Determine the (X, Y) coordinate at the center of the cell enclosing the given text.  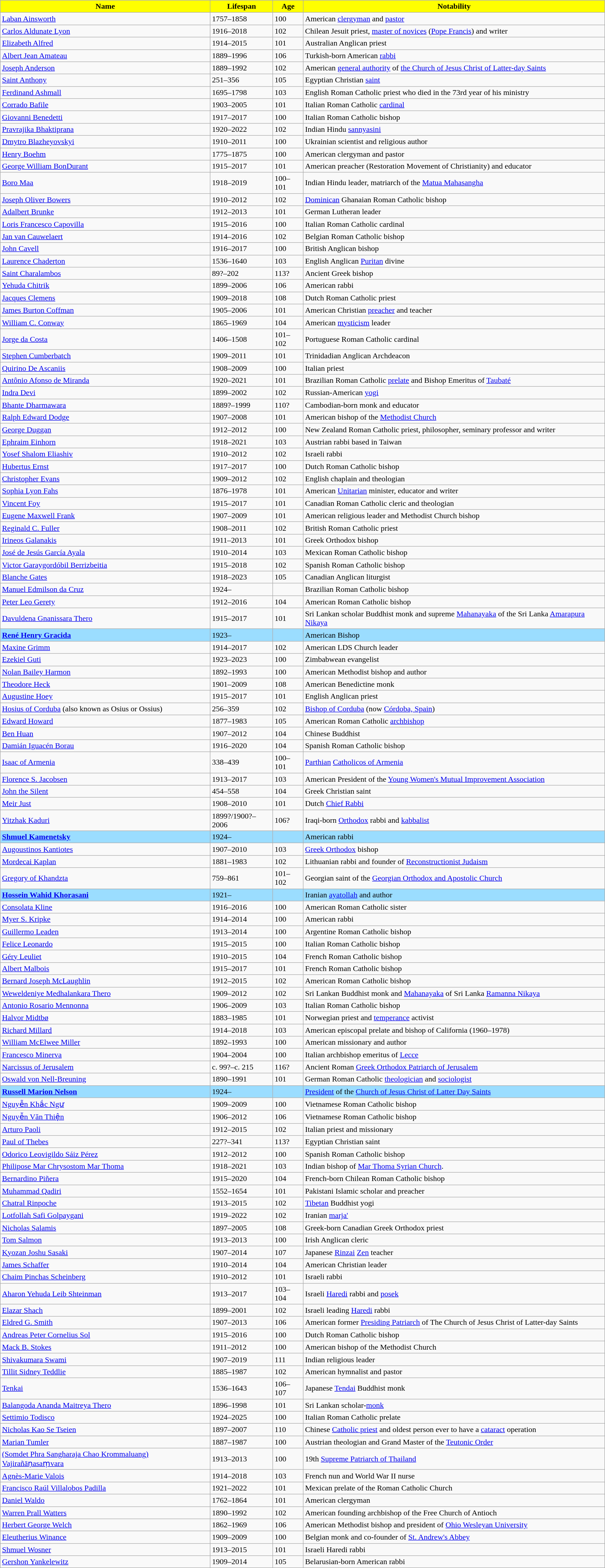
Mordecai Kaplan (105, 862)
Lithuanian rabbi and founder of Reconstructionist Judaism (454, 862)
Damián Iguacén Borau (105, 746)
Lifespan (241, 6)
1923–2023 (241, 660)
1911–2012 (241, 1347)
1914–2014 (241, 919)
Gershon Yankelewitz (105, 1562)
1536–1640 (241, 261)
1911–2013 (241, 540)
Indian Hindu sannyasini (454, 129)
1906–2012 (241, 1117)
106? (288, 821)
Australian Anglican priest (454, 43)
Mexican Roman Catholic bishop (454, 552)
Odorico Leovigildo Sáiz Pérez (105, 1154)
227?–341 (241, 1142)
Indian bishop of Mar Thoma Syrian Church. (454, 1166)
Blanche Gates (105, 577)
1908–2010 (241, 804)
Shivakumara Swami (105, 1359)
Norwegian priest and temperance activist (454, 1018)
111 (288, 1359)
Chatral Rinpoche (105, 1203)
Dutch Chief Rabbi (454, 804)
Agnès-Marie Valois (105, 1476)
107 (288, 1252)
1915–2020 (241, 1178)
Warren Prall Watters (105, 1513)
Stephen Cumberbatch (105, 356)
American former Presiding Patriarch of The Church of Jesus Christ of Latter-day Saints (454, 1322)
Yehuda Chitrik (105, 286)
English Roman Catholic priest who died in the 73rd year of his ministry (454, 92)
Hosius of Corduba (also known as Osius or Ossius) (105, 709)
English chaplain and theologian (454, 479)
1406–1508 (241, 339)
Florence S. Jacobsen (105, 779)
c. 99?–c. 215 (241, 1067)
1897–2005 (241, 1228)
Laban Ainsworth (105, 19)
Antônio Afonso de Miranda (105, 381)
Richard Millard (105, 1030)
Chinese Buddhist (454, 733)
Sophia Lyon Fahs (105, 491)
Peter Leo Gerety (105, 602)
Edward Howard (105, 721)
1916–2017 (241, 249)
Iranian marja' (454, 1216)
1552–1654 (241, 1191)
American preacher (Restoration Movement of Christianity) and educator (454, 166)
American founding archbishop of the Free Church of Antioch (454, 1513)
Indra Devi (105, 393)
Gregory of Khandzta (105, 878)
1889–1992 (241, 68)
Loris Francesco Capovilla (105, 224)
Victor Garaygordóbil Berrizbeitia (105, 565)
Isaac of Armenia (105, 762)
1862–1969 (241, 1525)
Ralph Edward Dodge (105, 417)
Carlos Aldunate Lyon (105, 31)
1907–2019 (241, 1359)
1887–1987 (241, 1442)
British Anglican bishop (454, 249)
John the Silent (105, 791)
American Benedictine monk (454, 684)
1923– (241, 635)
1889–1996 (241, 56)
1907–2009 (241, 516)
Dutch Roman Catholic priest (454, 298)
Eugene Maxwell Frank (105, 516)
American Roman Catholic archbishop (454, 721)
1912–2016 (241, 602)
Chaim Pinchas Scheinberg (105, 1277)
1908–2009 (241, 368)
Philipose Mar Chrysostom Mar Thoma (105, 1166)
Sri Lankan scholar-monk (454, 1405)
1865–1969 (241, 322)
Laurence Chaderton (105, 261)
1914–2017 (241, 647)
Dmytro Blazheyovskyi (105, 141)
19th Supreme Patriarch of Thailand (454, 1459)
1921–2022 (241, 1488)
1899–2006 (241, 286)
Géry Leuliet (105, 956)
1885–1987 (241, 1372)
American Unitarian minister, educator and writer (454, 491)
Albert Malbois (105, 968)
American mysticism leader (454, 322)
Parthian Catholicos of Armenia (454, 762)
Hossein Wahid Khorasani (105, 895)
1883–1985 (241, 1018)
Jorge da Costa (105, 339)
Iranian ayatollah and author (454, 895)
Ancient Greek bishop (454, 273)
Nolan Bailey Harmon (105, 672)
Christopher Evans (105, 479)
Reginald C. Fuller (105, 528)
Belgian Roman Catholic bishop (454, 236)
Boro Maa (105, 183)
110 (288, 1430)
Austrian theologian and Grand Master of the Teutonic Order (454, 1442)
Halvor Midtbø (105, 1018)
Manuel Edmilson da Cruz (105, 590)
Age (288, 6)
Henry Boehm (105, 154)
Weweldeniye Medhalankara Thero (105, 993)
1916–2020 (241, 746)
1889?–1999 (241, 405)
Elizabeth Alfred (105, 43)
Elazar Shach (105, 1310)
Mack B. Stokes (105, 1347)
1921– (241, 895)
1775–1875 (241, 154)
Ephraim Einhorn (105, 442)
Davuldena Gnanissara Thero (105, 618)
William C. Conway (105, 322)
American LDS Church leader (454, 647)
Augustine Hoey (105, 696)
Portuguese Roman Catholic cardinal (454, 339)
Quirino De Ascaniis (105, 368)
1914–2016 (241, 236)
Brazilian Roman Catholic bishop (454, 590)
American missionary and author (454, 1042)
American Methodist bishop and author (454, 672)
Andreas Peter Cornelius Sol (105, 1335)
English Anglican priest (454, 696)
1890–1991 (241, 1079)
Cambodian-born monk and educator (454, 405)
Turkish-born American rabbi (454, 56)
1909–2014 (241, 1562)
1914–2015 (241, 43)
Daniel Waldo (105, 1500)
1915–2015 (241, 944)
George Duggan (105, 430)
Guillermo Leaden (105, 932)
American Roman Catholic sister (454, 907)
Chilean Jesuit priest, master of novices (Pope Francis) and writer (454, 31)
1536–1643 (241, 1388)
1915–2018 (241, 565)
Shmuel Kamenetsky (105, 837)
1916–2018 (241, 31)
338–439 (241, 762)
Indian religious leader (454, 1359)
Eldred G. Smith (105, 1322)
Bernardino Piñera (105, 1178)
Oswald von Nell-Breuning (105, 1079)
Antonio Rosario Mennonna (105, 1006)
1919–2022 (241, 1216)
Felice Leonardo (105, 944)
1910–2011 (241, 141)
Meir Just (105, 804)
1918–2023 (241, 577)
Vincent Foy (105, 503)
Italian Roman Catholic prelate (454, 1417)
Nguyễn Khắc Ngư (105, 1104)
Aharon Yehuda Leib Shteinman (105, 1293)
Zimbabwean evangelist (454, 660)
American general authority of the Church of Jesus Christ of Latter-day Saints (454, 68)
Canadian Roman Catholic cleric and theologian (454, 503)
Maxine Grimm (105, 647)
Mexican prelate of the Roman Catholic Church (454, 1488)
Settimio Todisco (105, 1417)
James Schaffer (105, 1265)
1907–2010 (241, 849)
1907–2008 (241, 417)
Dominican Ghanaian Roman Catholic bishop (454, 200)
Belarusian-born American rabbi (454, 1562)
Joseph Oliver Bowers (105, 200)
Notability (454, 6)
1916–2016 (241, 907)
1899?/1900?–2006 (241, 821)
Yosef Shalom Eliashiv (105, 454)
Giovanni Benedetti (105, 117)
251–356 (241, 80)
John Cavell (105, 249)
American Methodist bishop and president of Ohio Wesleyan University (454, 1525)
256–359 (241, 709)
1695–1798 (241, 92)
1757–1858 (241, 19)
Yitzhak Kaduri (105, 821)
110? (288, 405)
Saint Charalambos (105, 273)
454–558 (241, 791)
1920–2021 (241, 381)
Pakistani Islamic scholar and preacher (454, 1191)
Lotfollah Safi Golpaygani (105, 1216)
American Bishop (454, 635)
(Somdet Phra Sangharaja Chao Krommaluang) Vajirañāṇasaṃvara (105, 1459)
106–107 (288, 1388)
Saint Anthony (105, 80)
Ukrainian scientist and religious author (454, 141)
Indian Hindu leader, matriarch of the Matua Mahasangha (454, 183)
Augoustinos Kantiotes (105, 849)
Consolata Kline (105, 907)
Greek Christian saint (454, 791)
1907–2014 (241, 1252)
Joseph Anderson (105, 68)
Francesco Minerva (105, 1055)
Russell Marion Nelson (105, 1092)
1910–2015 (241, 956)
George William BonDurant (105, 166)
Russian-American yogi (454, 393)
103–104 (288, 1293)
1899–2002 (241, 393)
Sri Lankan Buddhist monk and Mahanayaka of Sri Lanka Ramanna Nikaya (454, 993)
1899–2001 (241, 1310)
French nun and World War II nurse (454, 1476)
Ezekiel Guti (105, 660)
American Christian leader (454, 1265)
Bhante Dharmawara (105, 405)
1920–2022 (241, 129)
Nguyễn Văn Thiện (105, 1117)
Corrado Bafile (105, 105)
1906–2009 (241, 1006)
1908–2011 (241, 528)
Chinese Catholic priest and oldest person ever to have a cataract operation (454, 1430)
Adalbert Brunke (105, 212)
French-born Chilean Roman Catholic bishop (454, 1178)
René Henry Gracida (105, 635)
José de Jesús García Ayala (105, 552)
1896–1998 (241, 1405)
German Roman Catholic theologician and sociologist (454, 1079)
Austrian rabbi based in Taiwan (454, 442)
Eleutherius Winance (105, 1537)
Tibetan Buddhist yogi (454, 1203)
Argentine Roman Catholic bishop (454, 932)
English Anglican Puritan divine (454, 261)
Francisco Raúl Villalobos Padilla (105, 1488)
1904–2004 (241, 1055)
American President of the Young Women's Mutual Improvement Association (454, 779)
Narcissus of Jerusalem (105, 1067)
Hubertus Ernst (105, 466)
American religious leader and Methodist Church bishop (454, 516)
Nicholas Kao Se Tseien (105, 1430)
Italian archbishop emeritus of Lecce (454, 1055)
Ferdinand Ashmall (105, 92)
Tillit Sidney Teddlie (105, 1372)
Italian priest and missionary (454, 1129)
Tenkai (105, 1388)
Jacques Clemens (105, 298)
Myer S. Kripke (105, 919)
Pravrajika Bhaktiprana (105, 129)
1907–2012 (241, 733)
Paul of Thebes (105, 1142)
Bishop of Corduba (now Córdoba, Spain) (454, 709)
Brazilian Roman Catholic prelate and Bishop Emeritus of Taubaté (454, 381)
Ancient Roman Greek Orthodox Patriarch of Jerusalem (454, 1067)
Italian priest (454, 368)
American Christian preacher and teacher (454, 310)
American hymnalist and pastor (454, 1372)
William McElwee Miller (105, 1042)
Name (105, 6)
116? (288, 1067)
James Burton Coffman (105, 310)
1901–2009 (241, 684)
Israeli Haredi rabbi (454, 1550)
American clergyman (454, 1500)
1903–2005 (241, 105)
Nicholas Salamis (105, 1228)
New Zealand Roman Catholic priest, philosopher, seminary professor and writer (454, 430)
1907–2013 (241, 1322)
Sri Lankan scholar Buddhist monk and supreme Mahanayaka of the Sri Lanka Amarapura Nikaya (454, 618)
Theodore Heck (105, 684)
British Roman Catholic priest (454, 528)
1913–2014 (241, 932)
1912–2013 (241, 212)
Tom Salmon (105, 1240)
1909–2011 (241, 356)
Bernard Joseph McLaughlin (105, 981)
American episcopal prelate and bishop of California (1960–1978) (454, 1030)
Jan van Cauwelaert (105, 236)
Arturo Paoli (105, 1129)
Balangoda Ananda Maitreya Thero (105, 1405)
1918–2019 (241, 183)
Belgian monk and co-founder of St. Andrew's Abbey (454, 1537)
1890–1992 (241, 1513)
Georgian saint of the Georgian Orthodox and Apostolic Church (454, 878)
Greek-born Canadian Greek Orthodox priest (454, 1228)
German Lutheran leader (454, 212)
1762–1864 (241, 1500)
Canadian Anglican liturgist (454, 577)
Albert Jean Amateau (105, 56)
1876–1978 (241, 491)
Israeli leading Haredi rabbi (454, 1310)
Muhammad Qadiri (105, 1191)
1881–1983 (241, 862)
1909–2018 (241, 298)
759–861 (241, 878)
1905–2006 (241, 310)
Herbert George Welch (105, 1525)
1897–2007 (241, 1430)
Japanese Rinzai Zen teacher (454, 1252)
Marian Tumler (105, 1442)
Irish Anglican cleric (454, 1240)
Shmuel Wosner (105, 1550)
President of the Church of Jesus Christ of Latter Day Saints (454, 1092)
Japanese Tendai Buddhist monk (454, 1388)
1877–1983 (241, 721)
Ben Huan (105, 733)
Trinidadian Anglican Archdeacon (454, 356)
Kyozan Joshu Sasaki (105, 1252)
Iraqi-born Orthodox rabbi and kabbalist (454, 821)
1924–2025 (241, 1417)
Irineos Galanakis (105, 540)
Israeli Haredi rabbi and posek (454, 1293)
89?–202 (241, 273)
